For the text-containing cell, return its midpoint in [X, Y] coordinate format. 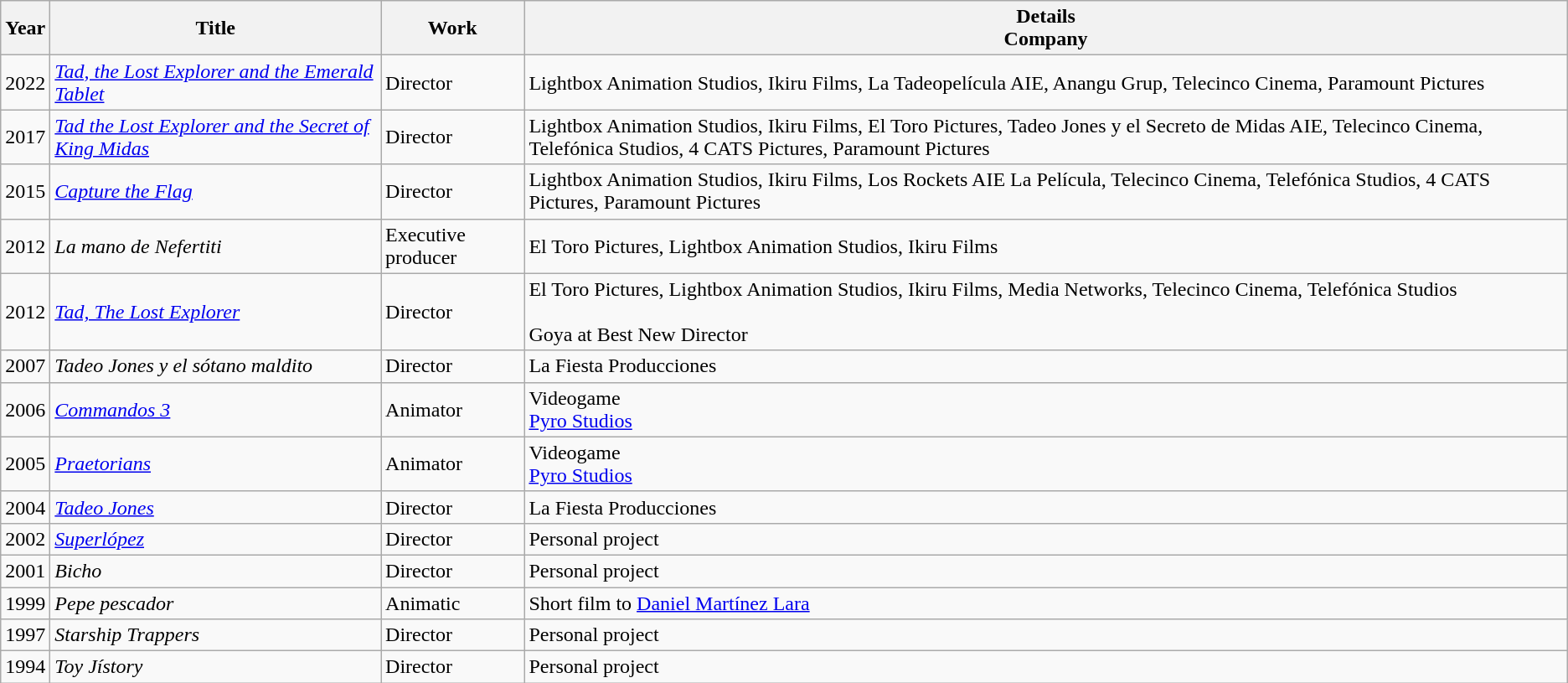
Work [452, 28]
Title [216, 28]
2007 [25, 366]
Short film to Daniel Martínez Lara [1045, 603]
Executive producer [452, 246]
Tad the Lost Explorer and the Secret of King Midas [216, 137]
1999 [25, 603]
2004 [25, 507]
Tad, the Lost Explorer and the Emerald Tablet [216, 82]
Year [25, 28]
La mano de Nefertiti [216, 246]
Superlópez [216, 539]
Tadeo Jones [216, 507]
2022 [25, 82]
Commandos 3 [216, 409]
2005 [25, 464]
Lightbox Animation Studios, Ikiru Films, La Tadeopelícula AIE, Anangu Grup, Telecinco Cinema, Paramount Pictures [1045, 82]
Tadeo Jones y el sótano maldito [216, 366]
2015 [25, 191]
2006 [25, 409]
Toy Jístory [216, 667]
Pepe pescador [216, 603]
DetailsCompany [1045, 28]
El Toro Pictures, Lightbox Animation Studios, Ikiru Films, Media Networks, Telecinco Cinema, Telefónica StudiosGoya at Best New Director [1045, 312]
Tad, The Lost Explorer [216, 312]
1994 [25, 667]
Bicho [216, 571]
2001 [25, 571]
Animatic [452, 603]
El Toro Pictures, Lightbox Animation Studios, Ikiru Films [1045, 246]
Praetorians [216, 464]
2002 [25, 539]
Capture the Flag [216, 191]
1997 [25, 635]
Starship Trappers [216, 635]
2017 [25, 137]
Lightbox Animation Studios, Ikiru Films, Los Rockets AIE La Película, Telecinco Cinema, Telefónica Studios, 4 CATS Pictures, Paramount Pictures [1045, 191]
